Capture the cell that displays the provided text and extract its [x, y] central coordinate. 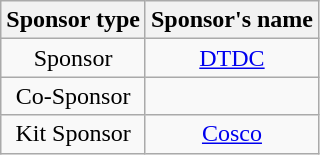
Sponsor's name [232, 20]
Cosco [232, 134]
DTDC [232, 58]
Co-Sponsor [74, 96]
Kit Sponsor [74, 134]
Sponsor [74, 58]
Sponsor type [74, 20]
